Provide the [X, Y] coordinate of the cell's center where the given text is located.  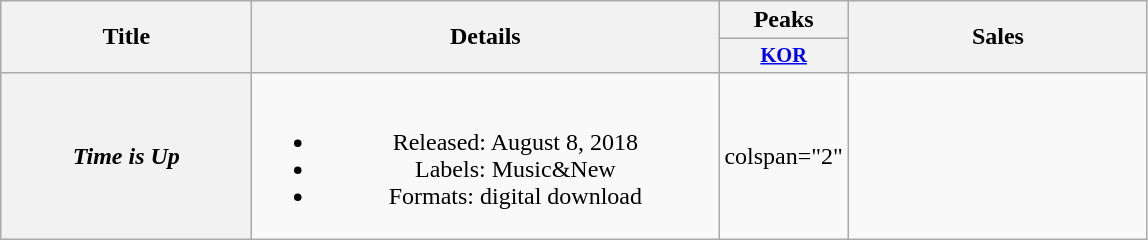
Details [486, 37]
Time is Up [126, 156]
Title [126, 37]
Sales [998, 37]
Released: August 8, 2018Labels: Music&NewFormats: digital download [486, 156]
Peaks [784, 20]
colspan="2" [784, 156]
KOR [784, 56]
